Capture the cell that displays the provided text and extract its [X, Y] central coordinate. 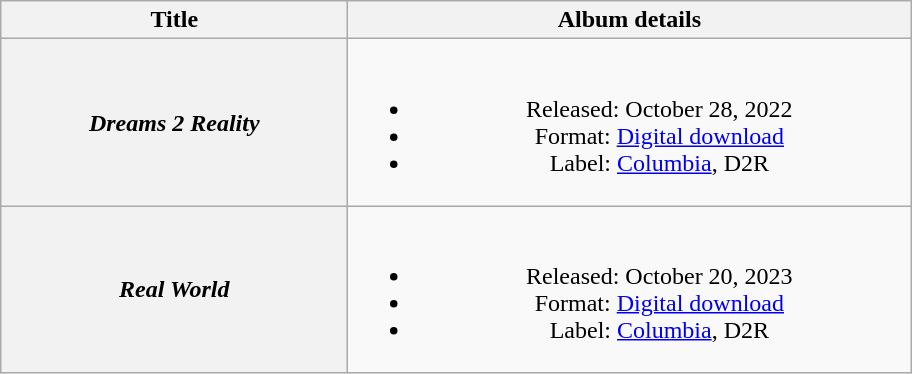
Title [174, 20]
Released: October 20, 2023Format: Digital downloadLabel: Columbia, D2R [630, 290]
Dreams 2 Reality [174, 122]
Album details [630, 20]
Real World [174, 290]
Released: October 28, 2022Format: Digital downloadLabel: Columbia, D2R [630, 122]
